Find where the given text appears and provide that cell's center as [X, Y] coordinate. 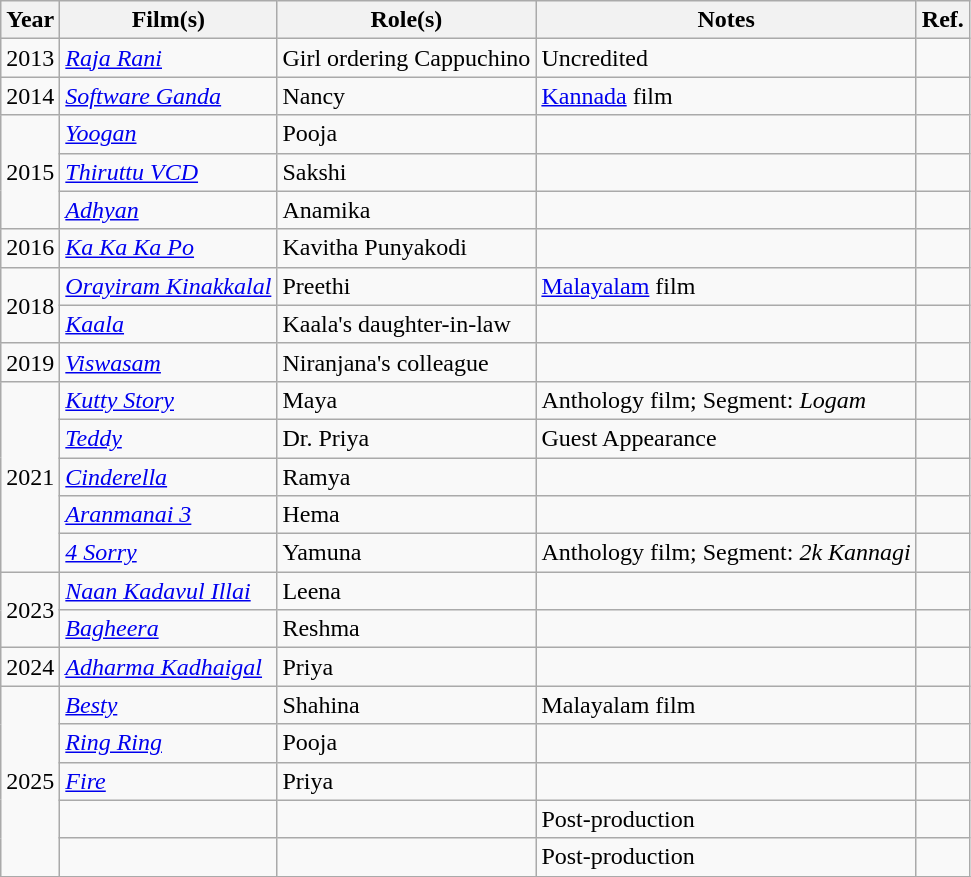
Year [30, 20]
Ref. [942, 20]
4 Sorry [168, 553]
2016 [30, 248]
Shahina [406, 705]
2015 [30, 172]
2019 [30, 362]
Viswasam [168, 362]
Notes [726, 20]
Yamuna [406, 553]
Thiruttu VCD [168, 172]
Adhyan [168, 210]
Film(s) [168, 20]
Orayiram Kinakkalal [168, 286]
2025 [30, 781]
Maya [406, 400]
Hema [406, 515]
Yoogan [168, 134]
Anthology film; Segment: Logam [726, 400]
Kaala's daughter-in-law [406, 324]
Kutty Story [168, 400]
Guest Appearance [726, 438]
Leena [406, 591]
Girl ordering Cappuchino [406, 58]
Reshma [406, 629]
Ring Ring [168, 743]
Kannada film [726, 96]
Fire [168, 781]
Sakshi [406, 172]
Uncredited [726, 58]
Dr. Priya [406, 438]
Niranjana's colleague [406, 362]
Cinderella [168, 477]
Teddy [168, 438]
Ka Ka Ka Po [168, 248]
Bagheera [168, 629]
Nancy [406, 96]
Anthology film; Segment: 2k Kannagi [726, 553]
Naan Kadavul Illai [168, 591]
Kavitha Punyakodi [406, 248]
Role(s) [406, 20]
2014 [30, 96]
Anamika [406, 210]
Adharma Kadhaigal [168, 667]
Aranmanai 3 [168, 515]
2013 [30, 58]
Preethi [406, 286]
Ramya [406, 477]
Software Ganda [168, 96]
Kaala [168, 324]
2021 [30, 476]
2023 [30, 610]
2024 [30, 667]
2018 [30, 305]
Raja Rani [168, 58]
Besty [168, 705]
